Detect which cell encompasses the target text, then output its [x, y] center coordinate. 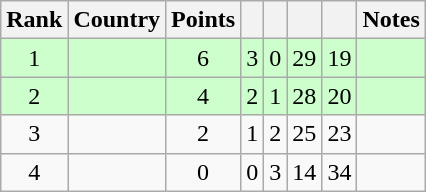
Points [204, 20]
34 [340, 172]
29 [304, 58]
23 [340, 134]
14 [304, 172]
20 [340, 96]
25 [304, 134]
Country [117, 20]
19 [340, 58]
Rank [34, 20]
6 [204, 58]
28 [304, 96]
Notes [391, 20]
